Locate the cell with the specified text and output its (x, y) center coordinate. 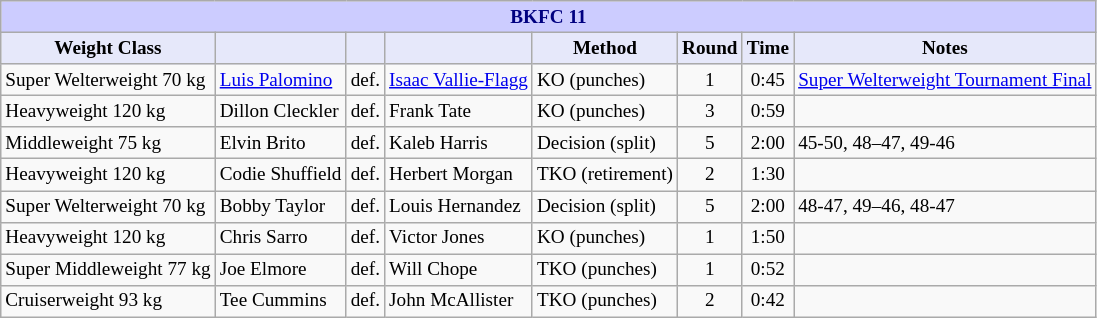
45-50, 48–47, 49-46 (945, 143)
Super Middleweight 77 kg (108, 270)
Victor Jones (459, 238)
Round (710, 48)
Luis Palomino (280, 80)
Codie Shuffield (280, 175)
3 (710, 111)
0:42 (768, 301)
Super Welterweight Tournament Final (945, 80)
1:50 (768, 238)
Joe Elmore (280, 270)
Elvin Brito (280, 143)
Dillon Cleckler (280, 111)
Isaac Vallie-Flagg (459, 80)
Notes (945, 48)
0:45 (768, 80)
Frank Tate (459, 111)
Time (768, 48)
0:59 (768, 111)
Bobby Taylor (280, 206)
Herbert Morgan (459, 175)
48-47, 49–46, 48-47 (945, 206)
Weight Class (108, 48)
TKO (retirement) (604, 175)
Kaleb Harris (459, 143)
Middleweight 75 kg (108, 143)
Cruiserweight 93 kg (108, 301)
John McAllister (459, 301)
BKFC 11 (548, 17)
0:52 (768, 270)
Louis Hernandez (459, 206)
Chris Sarro (280, 238)
Tee Cummins (280, 301)
Method (604, 48)
Will Chope (459, 270)
1:30 (768, 175)
